Return (x, y) of the center of cell containing provided text 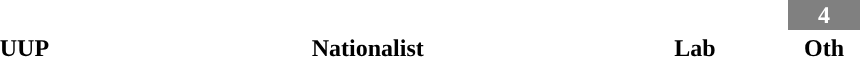
7 (368, 15)
